Determine the [X, Y] coordinate at the center of the cell enclosing the given text.  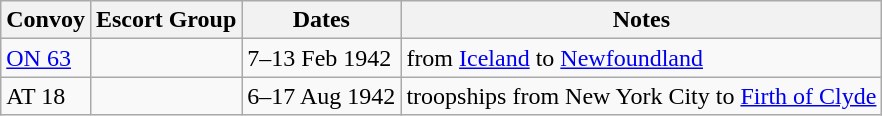
from Iceland to Newfoundland [642, 58]
Convoy [46, 20]
7–13 Feb 1942 [322, 58]
6–17 Aug 1942 [322, 96]
Escort Group [166, 20]
Notes [642, 20]
Dates [322, 20]
AT 18 [46, 96]
ON 63 [46, 58]
troopships from New York City to Firth of Clyde [642, 96]
